Extract the (x, y) coordinate from the center of the cell holding the provided text.  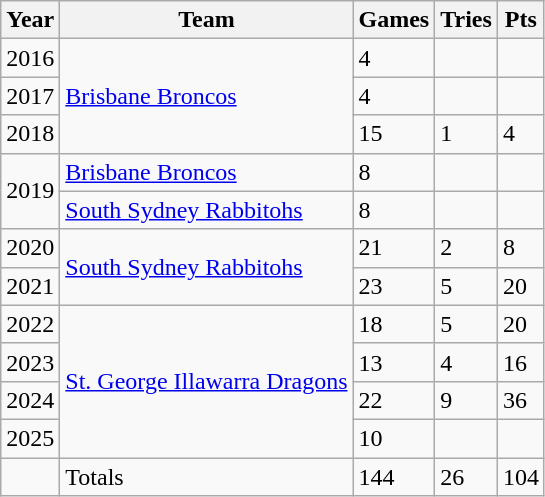
2019 (30, 191)
Totals (206, 477)
Games (394, 20)
Team (206, 20)
22 (394, 400)
Pts (520, 20)
2021 (30, 286)
Year (30, 20)
36 (520, 400)
23 (394, 286)
144 (394, 477)
2025 (30, 438)
9 (466, 400)
2 (466, 248)
2016 (30, 58)
2023 (30, 362)
St. George Illawarra Dragons (206, 381)
1 (466, 134)
18 (394, 324)
21 (394, 248)
2022 (30, 324)
16 (520, 362)
2024 (30, 400)
2018 (30, 134)
15 (394, 134)
26 (466, 477)
2017 (30, 96)
Tries (466, 20)
104 (520, 477)
2020 (30, 248)
10 (394, 438)
13 (394, 362)
